Scan for the cell matching the given text and deliver its (x, y) coordinate at center. 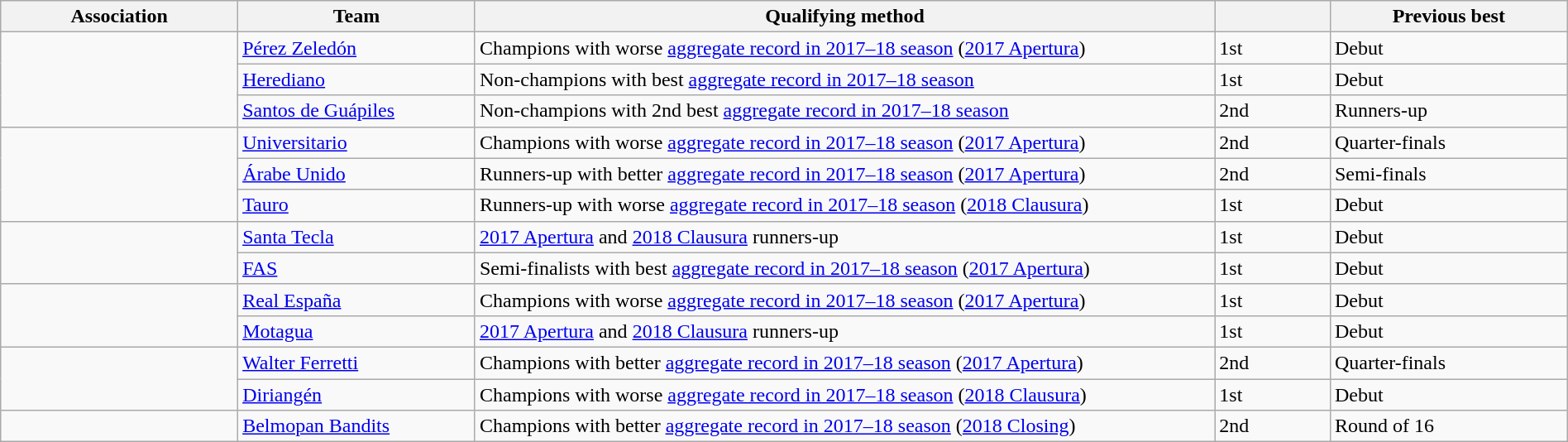
Walter Ferretti (357, 363)
Diriangén (357, 395)
Árabe Unido (357, 174)
Champions with better aggregate record in 2017–18 season (2017 Apertura) (844, 363)
Runners-up with worse aggregate record in 2017–18 season (2018 Clausura) (844, 205)
Non-champions with 2nd best aggregate record in 2017–18 season (844, 111)
Association (119, 17)
Previous best (1449, 17)
Pérez Zeledón (357, 48)
Non-champions with best aggregate record in 2017–18 season (844, 79)
Champions with worse aggregate record in 2017–18 season (2018 Clausura) (844, 395)
FAS (357, 268)
Champions with better aggregate record in 2017–18 season (2018 Closing) (844, 426)
Team (357, 17)
Motagua (357, 331)
Semi-finals (1449, 174)
Round of 16 (1449, 426)
Semi-finalists with best aggregate record in 2017–18 season (2017 Apertura) (844, 268)
Herediano (357, 79)
Santos de Guápiles (357, 111)
Qualifying method (844, 17)
Tauro (357, 205)
Runners-up with better aggregate record in 2017–18 season (2017 Apertura) (844, 174)
Runners-up (1449, 111)
Real España (357, 300)
Universitario (357, 142)
Belmopan Bandits (357, 426)
Santa Tecla (357, 237)
